Output the (x, y) coordinate of the center of the cell containing the given text.  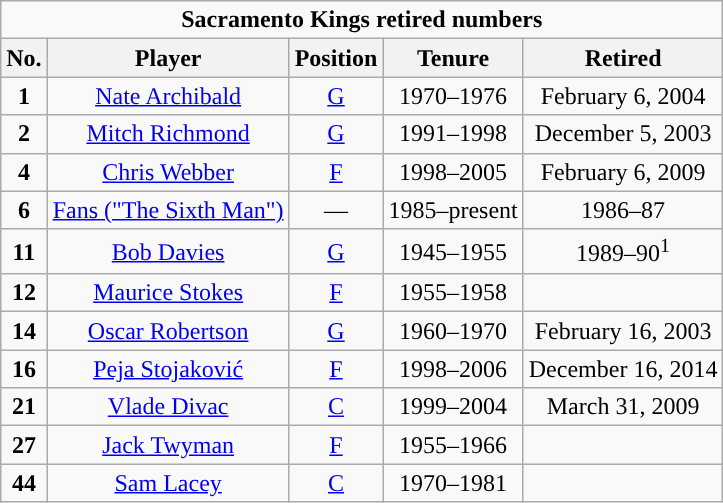
6 (24, 210)
1 (24, 96)
1960–1970 (453, 331)
February 6, 2004 (623, 96)
1998–2005 (453, 172)
21 (24, 407)
— (336, 210)
Position (336, 58)
Tenure (453, 58)
Maurice Stokes (168, 293)
1955–1958 (453, 293)
1989–901 (623, 252)
Bob Davies (168, 252)
December 5, 2003 (623, 134)
December 16, 2014 (623, 369)
44 (24, 483)
12 (24, 293)
Sacramento Kings retired numbers (362, 20)
1985–present (453, 210)
1970–1981 (453, 483)
March 31, 2009 (623, 407)
Oscar Robertson (168, 331)
1970–1976 (453, 96)
Player (168, 58)
11 (24, 252)
Chris Webber (168, 172)
Sam Lacey (168, 483)
February 16, 2003 (623, 331)
Mitch Richmond (168, 134)
16 (24, 369)
1945–1955 (453, 252)
27 (24, 445)
1986–87 (623, 210)
14 (24, 331)
1955–1966 (453, 445)
Jack Twyman (168, 445)
1998–2006 (453, 369)
February 6, 2009 (623, 172)
1991–1998 (453, 134)
No. (24, 58)
Fans ("The Sixth Man") (168, 210)
1999–2004 (453, 407)
Peja Stojaković (168, 369)
Vlade Divac (168, 407)
2 (24, 134)
4 (24, 172)
Retired (623, 58)
Nate Archibald (168, 96)
